Locate the cell with the specified text and output its [X, Y] center coordinate. 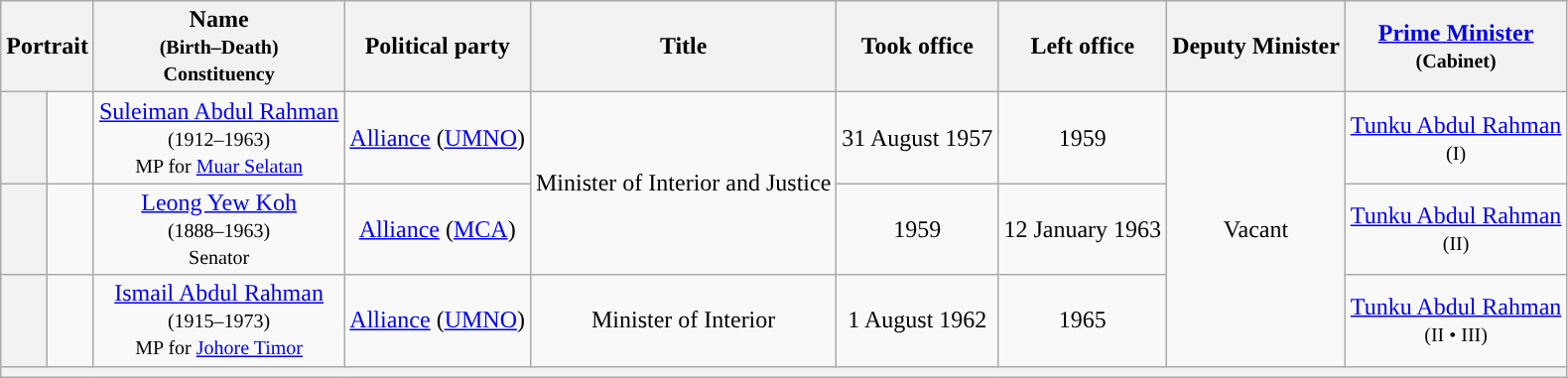
31 August 1957 [917, 138]
12 January 1963 [1083, 229]
1965 [1083, 320]
Suleiman Abdul Rahman(1912–1963)MP for Muar Selatan [218, 138]
Name(Birth–Death)Constituency [218, 47]
Political party [438, 47]
Alliance (MCA) [438, 229]
Title [683, 47]
Minister of Interior [683, 320]
Prime Minister(Cabinet) [1456, 47]
1 August 1962 [917, 320]
Vacant [1256, 229]
Left office [1083, 47]
Minister of Interior and Justice [683, 184]
Ismail Abdul Rahman(1915–1973)MP for Johore Timor [218, 320]
Took office [917, 47]
Leong Yew Koh(1888–1963)Senator [218, 229]
Tunku Abdul Rahman(II • III) [1456, 320]
Tunku Abdul Rahman(I) [1456, 138]
Portrait [48, 47]
Deputy Minister [1256, 47]
Tunku Abdul Rahman(II) [1456, 229]
